Find where the given text appears and provide that cell's center as (x, y) coordinate. 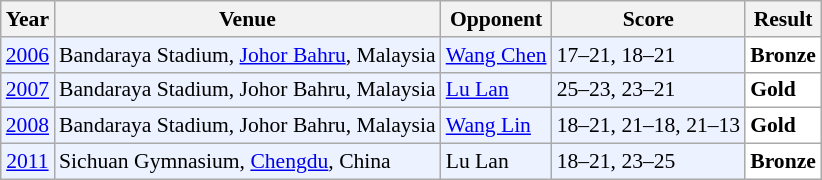
2007 (28, 90)
2008 (28, 126)
Wang Chen (496, 55)
25–23, 23–21 (649, 90)
2006 (28, 55)
18–21, 21–18, 21–13 (649, 126)
Result (783, 19)
Score (649, 19)
Wang Lin (496, 126)
Year (28, 19)
Opponent (496, 19)
Sichuan Gymnasium, Chengdu, China (248, 162)
2011 (28, 162)
Venue (248, 19)
17–21, 18–21 (649, 55)
18–21, 23–25 (649, 162)
